Capture the cell that displays the provided text and extract its (x, y) central coordinate. 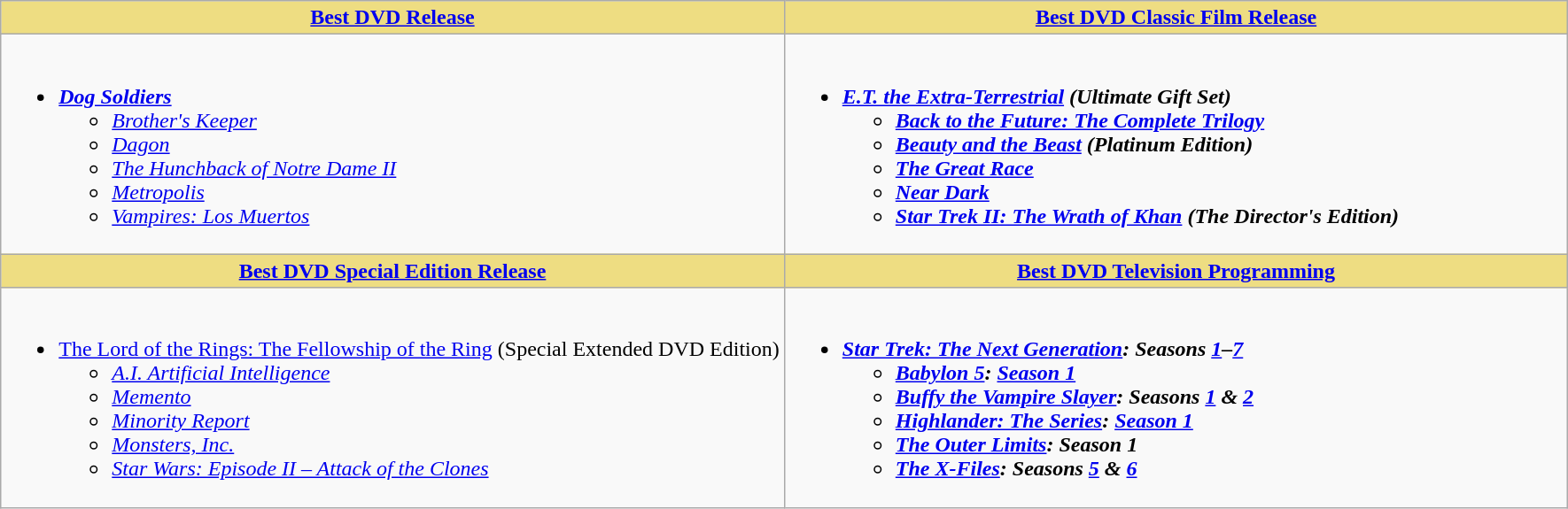
Dog SoldiersBrother's KeeperDagonThe Hunchback of Notre Dame IIMetropolisVampires: Los Muertos (393, 144)
Best DVD Television Programming (1176, 271)
Best DVD Special Edition Release (393, 271)
Best DVD Classic Film Release (1176, 18)
Best DVD Release (393, 18)
